For the text-containing cell, return its midpoint in (X, Y) coordinate format. 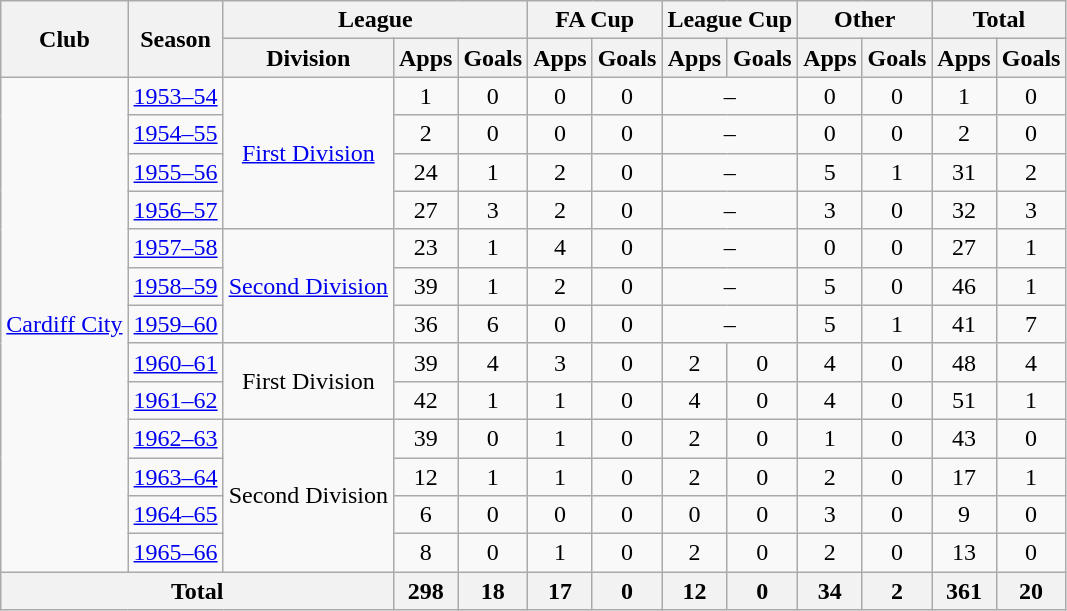
Club (64, 39)
1961–62 (176, 400)
8 (425, 553)
1962–63 (176, 438)
23 (425, 248)
20 (1031, 591)
46 (964, 286)
League Cup (730, 20)
1954–55 (176, 134)
31 (964, 172)
Other (865, 20)
41 (964, 324)
1956–57 (176, 210)
1963–64 (176, 477)
Division (308, 58)
1957–58 (176, 248)
298 (425, 591)
36 (425, 324)
1960–61 (176, 362)
1958–59 (176, 286)
7 (1031, 324)
34 (830, 591)
1959–60 (176, 324)
1965–66 (176, 553)
Season (176, 39)
43 (964, 438)
13 (964, 553)
Cardiff City (64, 324)
1953–54 (176, 96)
24 (425, 172)
48 (964, 362)
361 (964, 591)
League (376, 20)
32 (964, 210)
FA Cup (595, 20)
1964–65 (176, 515)
1955–56 (176, 172)
51 (964, 400)
18 (493, 591)
9 (964, 515)
42 (425, 400)
